Scan for the cell matching the given text and deliver its [x, y] coordinate at center. 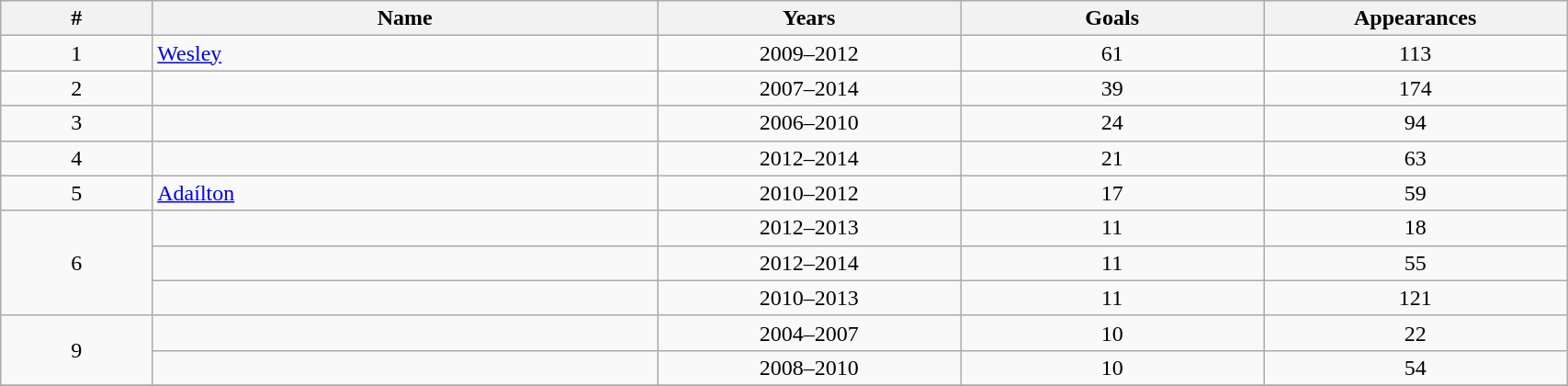
Years [809, 18]
6 [77, 263]
Goals [1112, 18]
17 [1112, 193]
54 [1416, 368]
2008–2010 [809, 368]
2009–2012 [809, 53]
59 [1416, 193]
4 [77, 158]
121 [1416, 298]
2007–2014 [809, 88]
Name [405, 18]
39 [1112, 88]
94 [1416, 123]
22 [1416, 333]
5 [77, 193]
61 [1112, 53]
# [77, 18]
174 [1416, 88]
113 [1416, 53]
2012–2013 [809, 228]
2010–2012 [809, 193]
3 [77, 123]
21 [1112, 158]
1 [77, 53]
Adaílton [405, 193]
2006–2010 [809, 123]
9 [77, 350]
55 [1416, 263]
2010–2013 [809, 298]
2 [77, 88]
18 [1416, 228]
24 [1112, 123]
2004–2007 [809, 333]
Wesley [405, 53]
63 [1416, 158]
Appearances [1416, 18]
